Locate the cell with the specified text and output its [x, y] center coordinate. 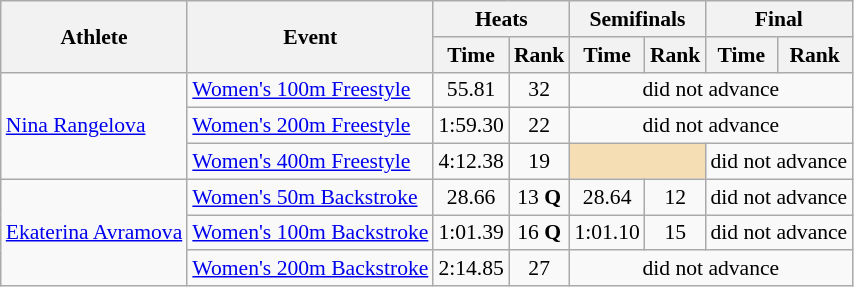
1:01.39 [470, 233]
22 [540, 126]
Athlete [94, 36]
13 Q [540, 197]
Semifinals [637, 19]
Women's 400m Freestyle [310, 162]
2:14.85 [470, 269]
27 [540, 269]
Event [310, 36]
Women's 100m Backstroke [310, 233]
1:59.30 [470, 126]
4:12.38 [470, 162]
Nina Rangelova [94, 126]
15 [676, 233]
Women's 50m Backstroke [310, 197]
Final [778, 19]
19 [540, 162]
1:01.10 [606, 233]
12 [676, 197]
Women's 100m Freestyle [310, 90]
28.64 [606, 197]
28.66 [470, 197]
Women's 200m Backstroke [310, 269]
Ekaterina Avramova [94, 232]
Heats [501, 19]
Women's 200m Freestyle [310, 126]
55.81 [470, 90]
32 [540, 90]
16 Q [540, 233]
